Return (x, y) of the center of cell containing provided text 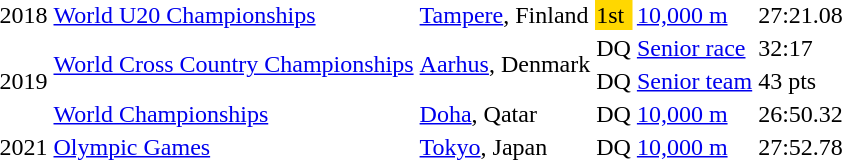
World Championships (234, 114)
World Cross Country Championships (234, 64)
Senior team (694, 81)
Tampere, Finland (505, 15)
Senior race (694, 48)
1st (614, 15)
World U20 Championships (234, 15)
Doha, Qatar (505, 114)
Aarhus, Denmark (505, 64)
